Search for the cell housing the specified text and yield its (X, Y) center coordinate. 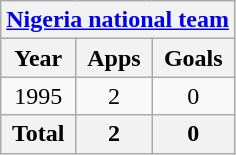
Nigeria national team (118, 20)
1995 (38, 96)
Year (38, 58)
Goals (193, 58)
Apps (114, 58)
Total (38, 134)
